Return (x, y) of the center of cell containing provided text 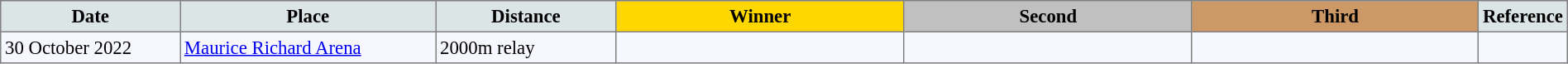
Second (1048, 17)
Maurice Richard Arena (308, 47)
Reference (1523, 17)
2000m relay (526, 47)
Winner (760, 17)
Third (1335, 17)
Date (91, 17)
Place (308, 17)
30 October 2022 (91, 47)
Distance (526, 17)
